Search for the cell housing the specified text and yield its (X, Y) center coordinate. 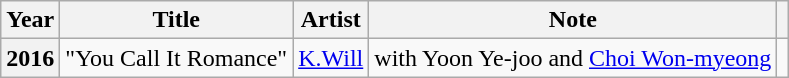
Title (176, 20)
Note (573, 20)
Artist (331, 20)
with Yoon Ye-joo and Choi Won-myeong (573, 58)
"You Call It Romance" (176, 58)
2016 (30, 58)
Year (30, 20)
K.Will (331, 58)
